Identify which cell holds the provided text, then report its (X, Y) central coordinate. 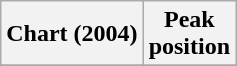
Peakposition (189, 34)
Chart (2004) (72, 34)
